Return the [x, y] coordinate for the center point of the cell that contains the specified text.  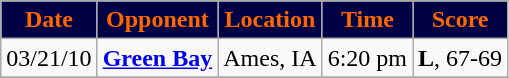
L, 67-69 [460, 58]
Date [49, 20]
Location [270, 20]
Score [460, 20]
Green Bay [158, 58]
Opponent [158, 20]
6:20 pm [367, 58]
Time [367, 20]
Ames, IA [270, 58]
03/21/10 [49, 58]
